Provide the [X, Y] coordinate of the cell's center where the given text is located.  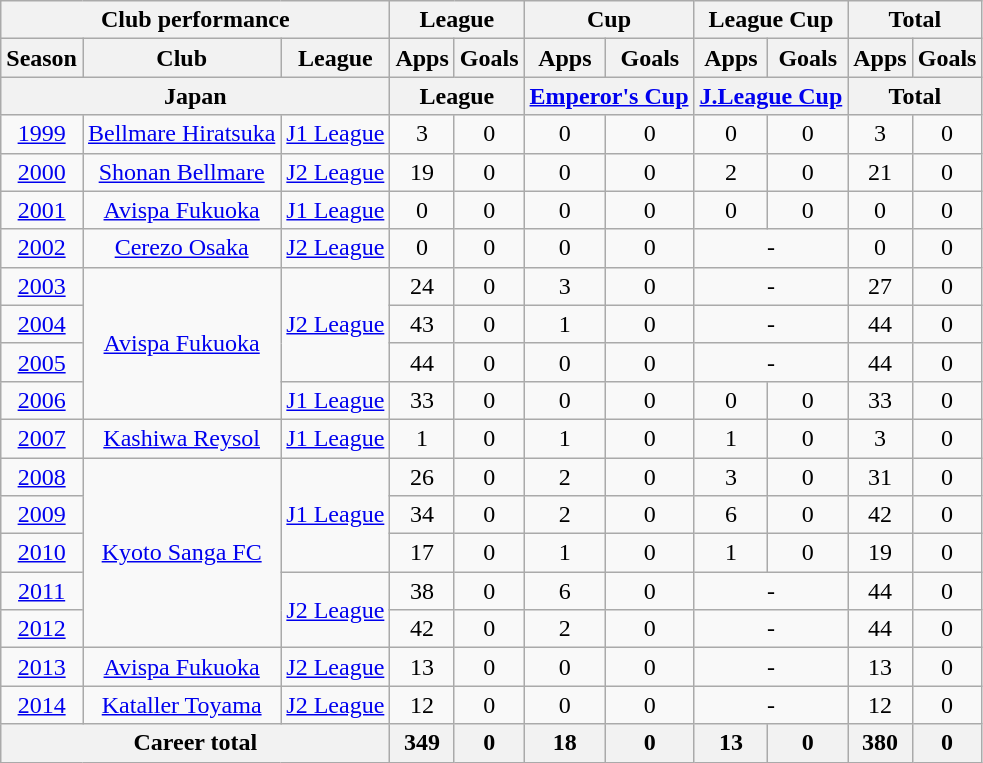
2008 [42, 477]
43 [422, 324]
17 [422, 553]
2007 [42, 438]
31 [880, 477]
2003 [42, 286]
38 [422, 591]
2001 [42, 210]
Shonan Bellmare [181, 172]
Career total [196, 743]
League Cup [771, 20]
2002 [42, 248]
24 [422, 286]
Kashiwa Reysol [181, 438]
2014 [42, 705]
2012 [42, 629]
27 [880, 286]
2009 [42, 515]
349 [422, 743]
34 [422, 515]
2011 [42, 591]
Kyoto Sanga FC [181, 553]
1999 [42, 134]
380 [880, 743]
2000 [42, 172]
2010 [42, 553]
Emperor's Cup [609, 96]
21 [880, 172]
2013 [42, 667]
Cup [609, 20]
2005 [42, 362]
Season [42, 58]
Cerezo Osaka [181, 248]
Japan [196, 96]
2006 [42, 400]
18 [565, 743]
Bellmare Hiratsuka [181, 134]
J.League Cup [771, 96]
26 [422, 477]
Club [181, 58]
Club performance [196, 20]
Kataller Toyama [181, 705]
2004 [42, 324]
